Return [x, y] of the center of cell containing provided text 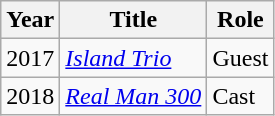
Title [134, 20]
Cast [240, 96]
Real Man 300 [134, 96]
2018 [30, 96]
Island Trio [134, 58]
Year [30, 20]
Role [240, 20]
2017 [30, 58]
Guest [240, 58]
